Output the [X, Y] coordinate of the center of the cell containing the given text.  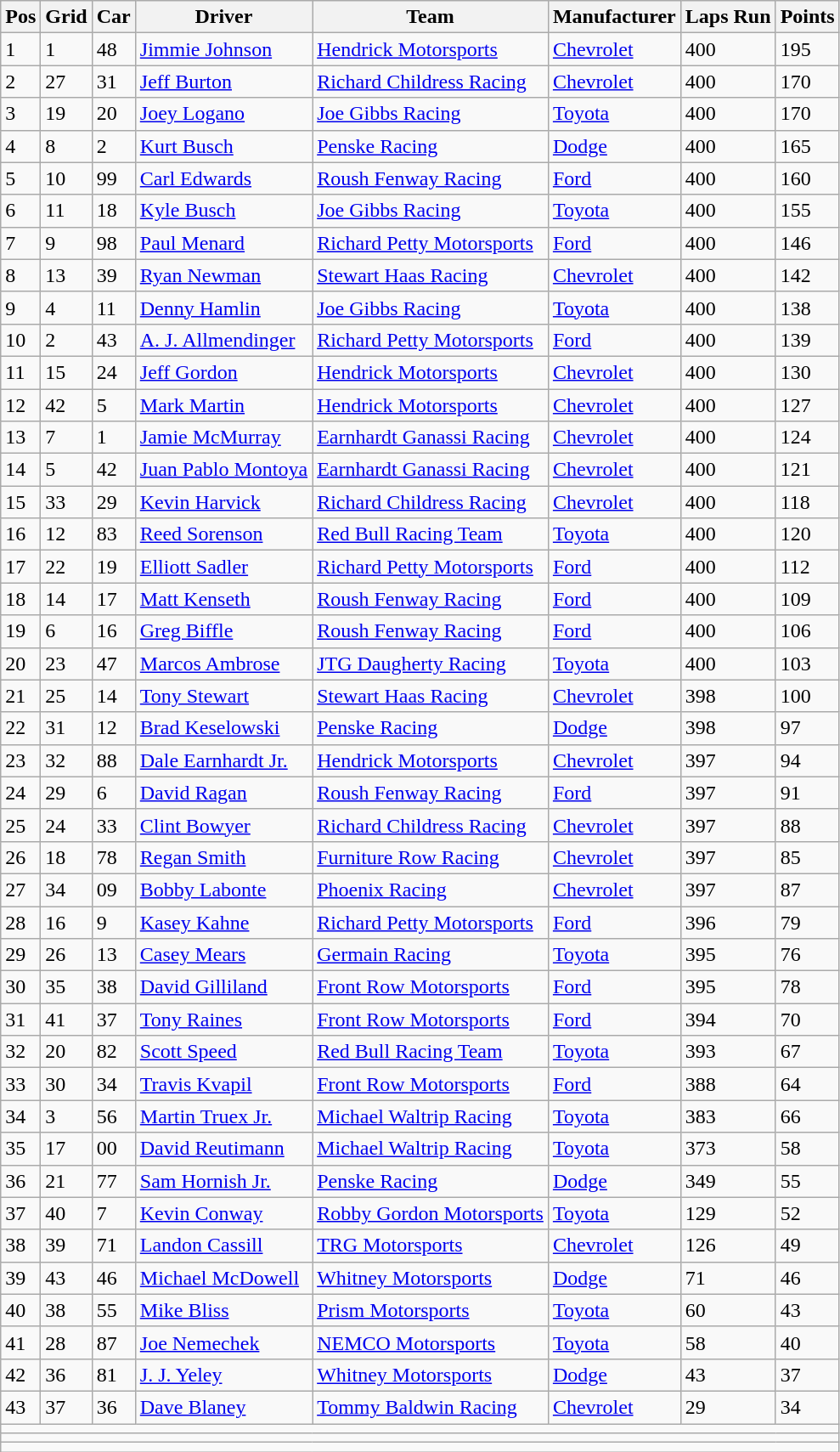
Prism Motorsports [431, 1310]
396 [728, 922]
394 [728, 1020]
139 [807, 340]
Mike Bliss [223, 1310]
Points [807, 17]
Kurt Busch [223, 146]
56 [114, 1116]
Team [431, 17]
129 [728, 1213]
49 [807, 1246]
Tommy Baldwin Racing [431, 1407]
52 [807, 1213]
Regan Smith [223, 857]
Grid [66, 17]
126 [728, 1246]
109 [807, 599]
100 [807, 696]
Reed Sorenson [223, 534]
Clint Bowyer [223, 825]
Greg Biffle [223, 631]
Matt Kenseth [223, 599]
TRG Motorsports [431, 1246]
112 [807, 567]
Pos [20, 17]
Mark Martin [223, 405]
97 [807, 728]
106 [807, 631]
103 [807, 664]
195 [807, 49]
393 [728, 1052]
70 [807, 1020]
388 [728, 1084]
Travis Kvapil [223, 1084]
118 [807, 502]
142 [807, 275]
94 [807, 760]
Jeff Gordon [223, 372]
Paul Menard [223, 243]
A. J. Allmendinger [223, 340]
99 [114, 178]
Jimmie Johnson [223, 49]
David Ragan [223, 793]
Dale Earnhardt Jr. [223, 760]
Robby Gordon Motorsports [431, 1213]
Casey Mears [223, 955]
Jamie McMurray [223, 438]
Kyle Busch [223, 211]
79 [807, 922]
Elliott Sadler [223, 567]
121 [807, 470]
Car [114, 17]
Phoenix Racing [431, 890]
Kevin Conway [223, 1213]
Juan Pablo Montoya [223, 470]
David Gilliland [223, 987]
146 [807, 243]
JTG Daugherty Racing [431, 664]
J. J. Yeley [223, 1375]
Brad Keselowski [223, 728]
Landon Cassill [223, 1246]
83 [114, 534]
Joe Nemechek [223, 1342]
60 [728, 1310]
82 [114, 1052]
91 [807, 793]
373 [728, 1149]
Furniture Row Racing [431, 857]
77 [114, 1181]
Germain Racing [431, 955]
47 [114, 664]
120 [807, 534]
349 [728, 1181]
Bobby Labonte [223, 890]
Driver [223, 17]
81 [114, 1375]
Michael McDowell [223, 1278]
165 [807, 146]
67 [807, 1052]
85 [807, 857]
David Reutimann [223, 1149]
Carl Edwards [223, 178]
Denny Hamlin [223, 308]
Martin Truex Jr. [223, 1116]
48 [114, 49]
138 [807, 308]
Jeff Burton [223, 82]
NEMCO Motorsports [431, 1342]
160 [807, 178]
Tony Stewart [223, 696]
Manufacturer [614, 17]
Tony Raines [223, 1020]
Scott Speed [223, 1052]
127 [807, 405]
09 [114, 890]
Laps Run [728, 17]
Joey Logano [223, 114]
98 [114, 243]
130 [807, 372]
64 [807, 1084]
383 [728, 1116]
Ryan Newman [223, 275]
Sam Hornish Jr. [223, 1181]
Kasey Kahne [223, 922]
66 [807, 1116]
155 [807, 211]
Dave Blaney [223, 1407]
76 [807, 955]
00 [114, 1149]
Marcos Ambrose [223, 664]
124 [807, 438]
Kevin Harvick [223, 502]
